Capture the cell that displays the provided text and extract its [X, Y] central coordinate. 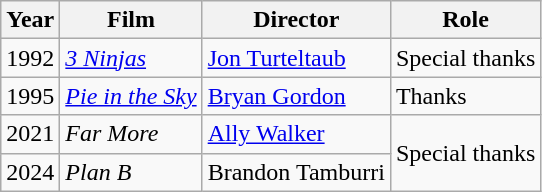
Brandon Tamburri [296, 172]
Bryan Gordon [296, 96]
Jon Turteltaub [296, 58]
3 Ninjas [131, 58]
2024 [30, 172]
Far More [131, 134]
Director [296, 20]
Plan B [131, 172]
Year [30, 20]
Film [131, 20]
1995 [30, 96]
2021 [30, 134]
Ally Walker [296, 134]
Role [465, 20]
Pie in the Sky [131, 96]
1992 [30, 58]
Thanks [465, 96]
